Detect which cell encompasses the target text, then output its (X, Y) center coordinate. 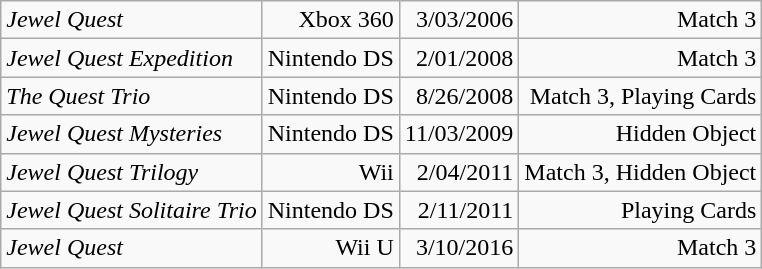
2/04/2011 (459, 172)
Jewel Quest Solitaire Trio (132, 210)
Jewel Quest Expedition (132, 58)
11/03/2009 (459, 134)
3/03/2006 (459, 20)
Match 3, Playing Cards (640, 96)
The Quest Trio (132, 96)
2/11/2011 (459, 210)
Playing Cards (640, 210)
Jewel Quest Trilogy (132, 172)
Wii U (330, 248)
Hidden Object (640, 134)
2/01/2008 (459, 58)
8/26/2008 (459, 96)
3/10/2016 (459, 248)
Xbox 360 (330, 20)
Wii (330, 172)
Jewel Quest Mysteries (132, 134)
Match 3, Hidden Object (640, 172)
